Capture the cell that displays the provided text and extract its [X, Y] central coordinate. 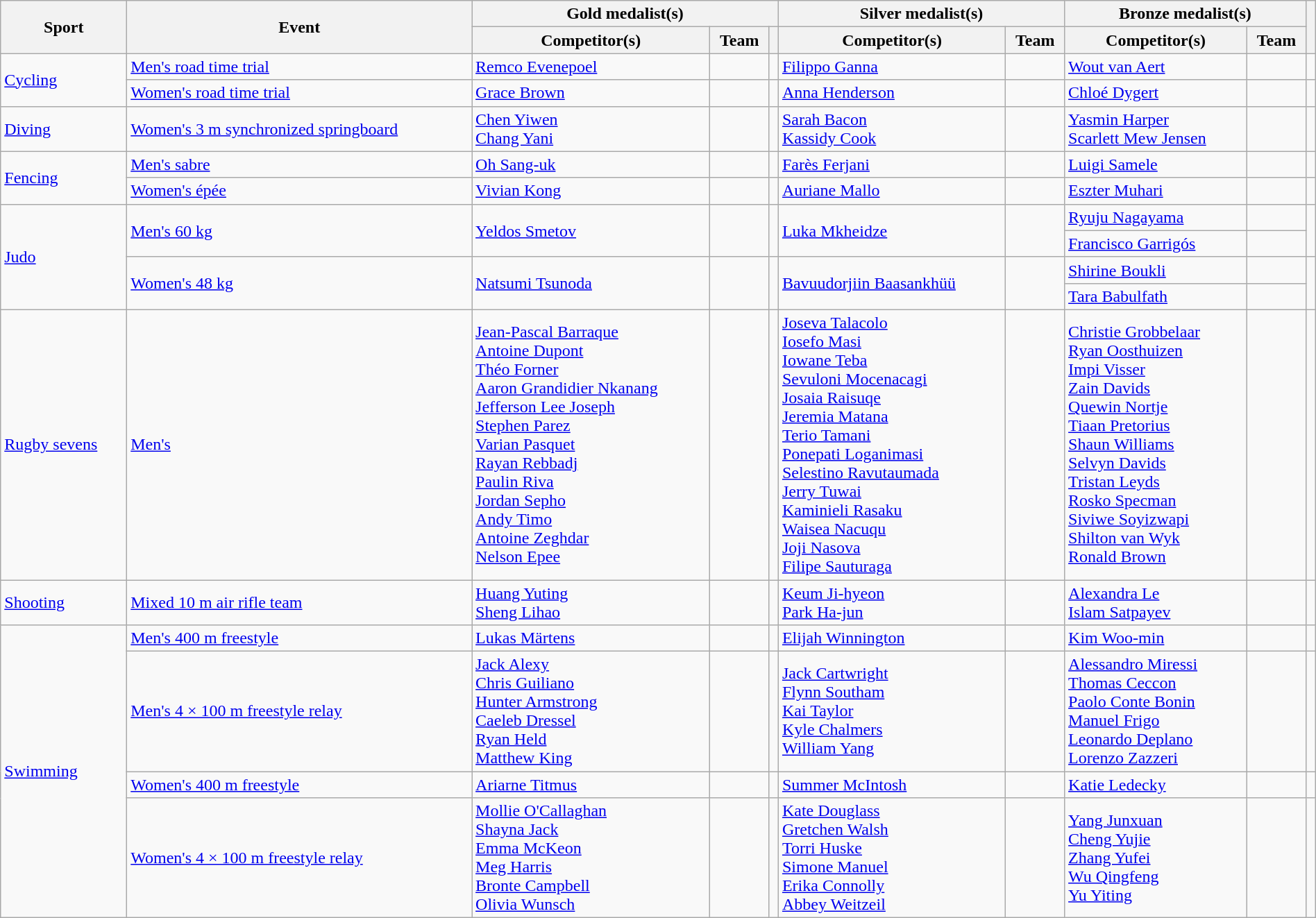
Men's road time trial [300, 67]
Women's épée [300, 191]
Jack AlexyChris GuilianoHunter ArmstrongCaeleb DresselRyan HeldMatthew King [591, 712]
Farès Ferjani [891, 164]
Yang JunxuanCheng YujieZhang YufeiWu QingfengYu Yiting [1156, 858]
Filippo Ganna [891, 67]
Silver medalist(s) [921, 14]
Anna Henderson [891, 93]
Men's sabre [300, 164]
Summer McIntosh [891, 785]
Sarah BaconKassidy Cook [891, 129]
Huang YutingSheng Lihao [591, 602]
Men's 400 m freestyle [300, 638]
Bavuudorjiin Baasankhüü [891, 283]
Shooting [64, 602]
Kate DouglassGretchen WalshTorri HuskeSimone ManuelErika ConnollyAbbey Weitzeil [891, 858]
Alexandra Le Islam Satpayev [1156, 602]
Natsumi Tsunoda [591, 283]
Auriane Mallo [891, 191]
Women's 48 kg [300, 283]
Yasmin HarperScarlett Mew Jensen [1156, 129]
Event [300, 27]
Katie Ledecky [1156, 785]
Eszter Muhari [1156, 191]
Swimming [64, 772]
Luka Mkheidze [891, 230]
Gold medalist(s) [625, 14]
Grace Brown [591, 93]
Bronze medalist(s) [1186, 14]
Chen YiwenChang Yani [591, 129]
Sport [64, 27]
Women's 400 m freestyle [300, 785]
Shirine Boukli [1156, 270]
Women's road time trial [300, 93]
Remco Evenepoel [591, 67]
Oh Sang-uk [591, 164]
Francisco Garrigós [1156, 244]
Alessandro MiressiThomas CecconPaolo Conte BoninManuel FrigoLeonardo DeplanoLorenzo Zazzeri [1156, 712]
Vivian Kong [591, 191]
Women's 3 m synchronized springboard [300, 129]
Keum Ji-hyeonPark Ha-jun [891, 602]
Men's 4 × 100 m freestyle relay [300, 712]
Lukas Märtens [591, 638]
Ariarne Titmus [591, 785]
Fencing [64, 178]
Judo [64, 257]
Mollie O'CallaghanShayna JackEmma McKeonMeg Harris Bronte Campbell Olivia Wunsch [591, 858]
Ryuju Nagayama [1156, 217]
Men's 60 kg [300, 230]
Cycling [64, 80]
Luigi Samele [1156, 164]
Elijah Winnington [891, 638]
Rugby sevens [64, 444]
Men's [300, 444]
Chloé Dygert [1156, 93]
Wout van Aert [1156, 67]
Tara Babulfath [1156, 296]
Mixed 10 m air rifle team [300, 602]
Yeldos Smetov [591, 230]
Diving [64, 129]
Kim Woo-min [1156, 638]
Jack CartwrightFlynn SouthamKai TaylorKyle ChalmersWilliam Yang [891, 712]
Women's 4 × 100 m freestyle relay [300, 858]
